From the cell containing the given text, extract its center point as (X, Y) coordinate. 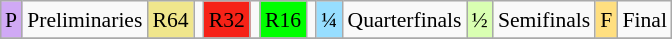
R64 (170, 20)
Preliminaries (84, 20)
Final (644, 20)
R16 (283, 20)
Quarterfinals (404, 20)
F (606, 20)
P (11, 20)
½ (479, 20)
R32 (227, 20)
¼ (329, 20)
Semifinals (544, 20)
